Locate the cell with the specified text and output its (x, y) center coordinate. 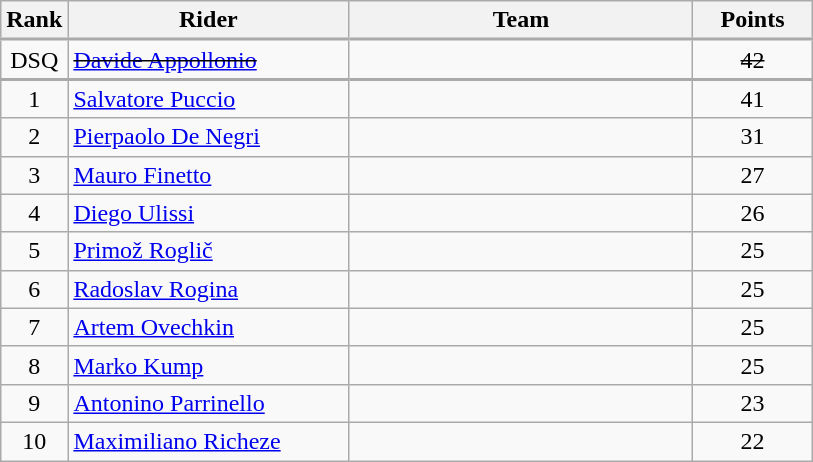
42 (752, 60)
Antonino Parrinello (208, 403)
Davide Appollonio (208, 60)
Pierpaolo De Negri (208, 137)
9 (34, 403)
7 (34, 327)
Team (521, 20)
DSQ (34, 60)
8 (34, 365)
4 (34, 213)
26 (752, 213)
Salvatore Puccio (208, 98)
22 (752, 441)
Mauro Finetto (208, 175)
3 (34, 175)
Points (752, 20)
2 (34, 137)
10 (34, 441)
23 (752, 403)
Rider (208, 20)
31 (752, 137)
Marko Kump (208, 365)
27 (752, 175)
Diego Ulissi (208, 213)
Rank (34, 20)
5 (34, 251)
1 (34, 98)
41 (752, 98)
Radoslav Rogina (208, 289)
Artem Ovechkin (208, 327)
Maximiliano Richeze (208, 441)
6 (34, 289)
Primož Roglič (208, 251)
